Provide the (x, y) coordinate of the cell's center where the given text is located.  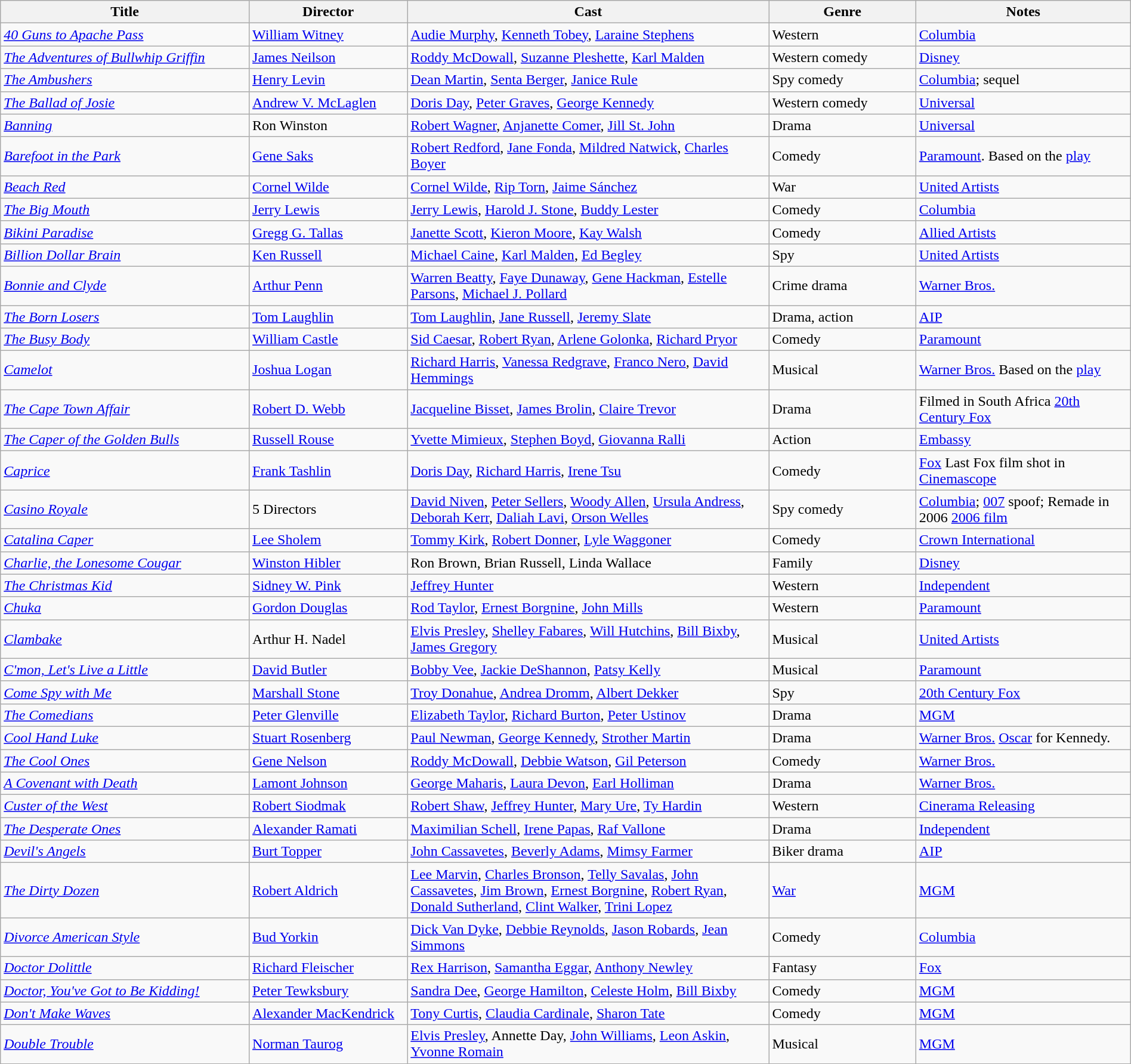
Robert Aldrich (328, 890)
Gene Saks (328, 156)
Arthur H. Nadel (328, 639)
Paul Newman, George Kennedy, Strother Martin (588, 738)
Crime drama (842, 285)
Fantasy (842, 968)
Billion Dollar Brain (125, 255)
The Dirty Dozen (125, 890)
Warner Bros. Oscar for Kennedy. (1023, 738)
Andrew V. McLaglen (328, 103)
Robert Siodmak (328, 806)
Ron Brown, Brian Russell, Linda Wallace (588, 563)
Dean Martin, Senta Berger, Janice Rule (588, 80)
Elvis Presley, Shelley Fabares, Will Hutchins, Bill Bixby, James Gregory (588, 639)
Notes (1023, 12)
Winston Hibler (328, 563)
Robert Shaw, Jeffrey Hunter, Mary Ure, Ty Hardin (588, 806)
Bonnie and Clyde (125, 285)
Troy Donahue, Andrea Dromm, Albert Dekker (588, 692)
Sandra Dee, George Hamilton, Celeste Holm, Bill Bixby (588, 991)
Cool Hand Luke (125, 738)
Marshall Stone (328, 692)
Catalina Caper (125, 540)
Gene Nelson (328, 761)
A Covenant with Death (125, 784)
C'mon, Let's Live a Little (125, 670)
Beach Red (125, 187)
Arthur Penn (328, 285)
Tony Curtis, Claudia Cardinale, Sharon Tate (588, 1013)
Janette Scott, Kieron Moore, Kay Walsh (588, 232)
Fox (1023, 968)
Columbia; 007 spoof; Remade in 2006 2006 film (1023, 510)
The Comedians (125, 715)
Genre (842, 12)
Frank Tashlin (328, 470)
Bud Yorkin (328, 937)
Casino Royale (125, 510)
Alexander MacKendrick (328, 1013)
The Cool Ones (125, 761)
Sid Caesar, Robert Ryan, Arlene Golonka, Richard Pryor (588, 340)
Allied Artists (1023, 232)
Warner Bros. Based on the play (1023, 370)
Robert Redford, Jane Fonda, Mildred Natwick, Charles Boyer (588, 156)
Audie Murphy, Kenneth Tobey, Laraine Stephens (588, 35)
Filmed in South Africa 20th Century Fox (1023, 409)
Jerry Lewis, Harold J. Stone, Buddy Lester (588, 209)
Action (842, 440)
John Cassavetes, Beverly Adams, Mimsy Farmer (588, 852)
Michael Caine, Karl Malden, Ed Begley (588, 255)
Robert Wagner, Anjanette Comer, Jill St. John (588, 125)
Fox Last Fox film shot in Cinemascope (1023, 470)
William Witney (328, 35)
Crown International (1023, 540)
Cornel Wilde, Rip Torn, Jaime Sánchez (588, 187)
The Born Losers (125, 317)
Embassy (1023, 440)
Don't Make Waves (125, 1013)
Sidney W. Pink (328, 585)
Elizabeth Taylor, Richard Burton, Peter Ustinov (588, 715)
Clambake (125, 639)
Stuart Rosenberg (328, 738)
Rod Taylor, Ernest Borgnine, John Mills (588, 608)
Family (842, 563)
Paramount. Based on the play (1023, 156)
Joshua Logan (328, 370)
Director (328, 12)
Divorce American Style (125, 937)
Lee Sholem (328, 540)
William Castle (328, 340)
Doctor Dolittle (125, 968)
The Adventures of Bullwhip Griffin (125, 57)
Double Trouble (125, 1044)
Yvette Mimieux, Stephen Boyd, Giovanna Ralli (588, 440)
Biker drama (842, 852)
Chuka (125, 608)
Roddy McDowall, Suzanne Pleshette, Karl Malden (588, 57)
The Desperate Ones (125, 829)
Peter Tewksbury (328, 991)
Gordon Douglas (328, 608)
Robert D. Webb (328, 409)
David Butler (328, 670)
George Maharis, Laura Devon, Earl Holliman (588, 784)
Caprice (125, 470)
Camelot (125, 370)
The Big Mouth (125, 209)
Lee Marvin, Charles Bronson, Telly Savalas, John Cassavetes, Jim Brown, Ernest Borgnine, Robert Ryan, Donald Sutherland, Clint Walker, Trini Lopez (588, 890)
40 Guns to Apache Pass (125, 35)
Banning (125, 125)
Bobby Vee, Jackie DeShannon, Patsy Kelly (588, 670)
Norman Taurog (328, 1044)
The Busy Body (125, 340)
Tommy Kirk, Robert Donner, Lyle Waggoner (588, 540)
Doris Day, Richard Harris, Irene Tsu (588, 470)
Jacqueline Bisset, James Brolin, Claire Trevor (588, 409)
Bikini Paradise (125, 232)
Peter Glenville (328, 715)
James Neilson (328, 57)
Drama, action (842, 317)
Warren Beatty, Faye Dunaway, Gene Hackman, Estelle Parsons, Michael J. Pollard (588, 285)
Dick Van Dyke, Debbie Reynolds, Jason Robards, Jean Simmons (588, 937)
Cornel Wilde (328, 187)
Doctor, You've Got to Be Kidding! (125, 991)
Tom Laughlin (328, 317)
Ken Russell (328, 255)
Title (125, 12)
Jeffrey Hunter (588, 585)
Richard Harris, Vanessa Redgrave, Franco Nero, David Hemmings (588, 370)
The Ballad of Josie (125, 103)
Burt Topper (328, 852)
Roddy McDowall, Debbie Watson, Gil Peterson (588, 761)
Doris Day, Peter Graves, George Kennedy (588, 103)
Ron Winston (328, 125)
Tom Laughlin, Jane Russell, Jeremy Slate (588, 317)
20th Century Fox (1023, 692)
Elvis Presley, Annette Day, John Williams, Leon Askin, Yvonne Romain (588, 1044)
Richard Fleischer (328, 968)
Columbia; sequel (1023, 80)
The Cape Town Affair (125, 409)
Custer of the West (125, 806)
Rex Harrison, Samantha Eggar, Anthony Newley (588, 968)
Jerry Lewis (328, 209)
Russell Rouse (328, 440)
Gregg G. Tallas (328, 232)
Alexander Ramati (328, 829)
Cast (588, 12)
Lamont Johnson (328, 784)
The Caper of the Golden Bulls (125, 440)
The Ambushers (125, 80)
Cinerama Releasing (1023, 806)
Barefoot in the Park (125, 156)
5 Directors (328, 510)
Charlie, the Lonesome Cougar (125, 563)
Henry Levin (328, 80)
The Christmas Kid (125, 585)
Devil's Angels (125, 852)
David Niven, Peter Sellers, Woody Allen, Ursula Andress, Deborah Kerr, Daliah Lavi, Orson Welles (588, 510)
Come Spy with Me (125, 692)
Maximilian Schell, Irene Papas, Raf Vallone (588, 829)
